For the text-containing cell, return its midpoint in (x, y) coordinate format. 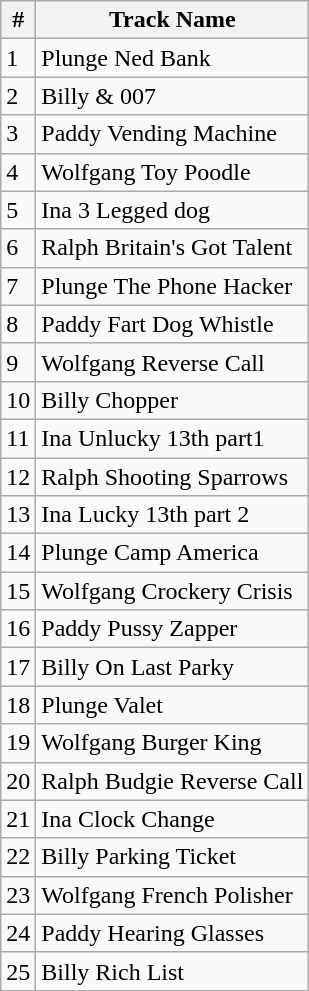
Ralph Budgie Reverse Call (172, 781)
22 (18, 857)
Paddy Pussy Zapper (172, 629)
Track Name (172, 20)
16 (18, 629)
Wolfgang Crockery Crisis (172, 591)
2 (18, 96)
Ina Lucky 13th part 2 (172, 515)
19 (18, 743)
Wolfgang French Polisher (172, 895)
7 (18, 286)
Billy Chopper (172, 400)
21 (18, 819)
9 (18, 362)
25 (18, 971)
Ralph Shooting Sparrows (172, 477)
Billy Parking Ticket (172, 857)
Wolfgang Toy Poodle (172, 172)
Plunge Ned Bank (172, 58)
Billy On Last Parky (172, 667)
Plunge Camp America (172, 553)
24 (18, 933)
Plunge The Phone Hacker (172, 286)
12 (18, 477)
Billy & 007 (172, 96)
17 (18, 667)
8 (18, 324)
Ina 3 Legged dog (172, 210)
Ralph Britain's Got Talent (172, 248)
15 (18, 591)
Paddy Vending Machine (172, 134)
20 (18, 781)
Wolfgang Burger King (172, 743)
# (18, 20)
13 (18, 515)
3 (18, 134)
Plunge Valet (172, 705)
14 (18, 553)
Wolfgang Reverse Call (172, 362)
4 (18, 172)
10 (18, 400)
Paddy Fart Dog Whistle (172, 324)
18 (18, 705)
6 (18, 248)
1 (18, 58)
5 (18, 210)
23 (18, 895)
Ina Clock Change (172, 819)
Paddy Hearing Glasses (172, 933)
Billy Rich List (172, 971)
11 (18, 438)
Ina Unlucky 13th part1 (172, 438)
